From the cell containing the given text, extract its center point as [x, y] coordinate. 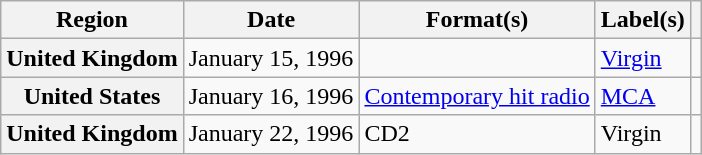
United States [92, 96]
January 15, 1996 [271, 58]
January 22, 1996 [271, 134]
Contemporary hit radio [477, 96]
Format(s) [477, 20]
Date [271, 20]
CD2 [477, 134]
MCA [642, 96]
Label(s) [642, 20]
January 16, 1996 [271, 96]
Region [92, 20]
